Return (X, Y) of the center of cell containing provided text 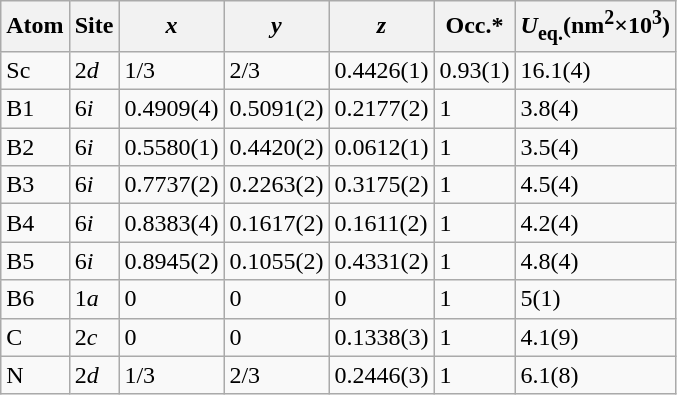
0.5091(2) (276, 109)
Ueq.(nm2×103) (595, 26)
0.4331(2) (382, 261)
5(1) (595, 299)
0.4426(1) (382, 71)
6.1(8) (595, 375)
0.4420(2) (276, 147)
B2 (35, 147)
C (35, 337)
2c (94, 337)
N (35, 375)
4.2(4) (595, 223)
z (382, 26)
4.8(4) (595, 261)
3.8(4) (595, 109)
0.8383(4) (172, 223)
3.5(4) (595, 147)
B6 (35, 299)
B5 (35, 261)
0.1338(3) (382, 337)
0.93(1) (474, 71)
y (276, 26)
0.0612(1) (382, 147)
0.8945(2) (172, 261)
4.5(4) (595, 185)
0.4909(4) (172, 109)
0.2263(2) (276, 185)
Sc (35, 71)
0.5580(1) (172, 147)
Occ.* (474, 26)
0.2177(2) (382, 109)
0.1611(2) (382, 223)
0.3175(2) (382, 185)
x (172, 26)
4.1(9) (595, 337)
B3 (35, 185)
1a (94, 299)
Atom (35, 26)
Site (94, 26)
16.1(4) (595, 71)
0.1617(2) (276, 223)
0.7737(2) (172, 185)
B4 (35, 223)
0.2446(3) (382, 375)
0.1055(2) (276, 261)
B1 (35, 109)
